For the text-containing cell, return its midpoint in [X, Y] coordinate format. 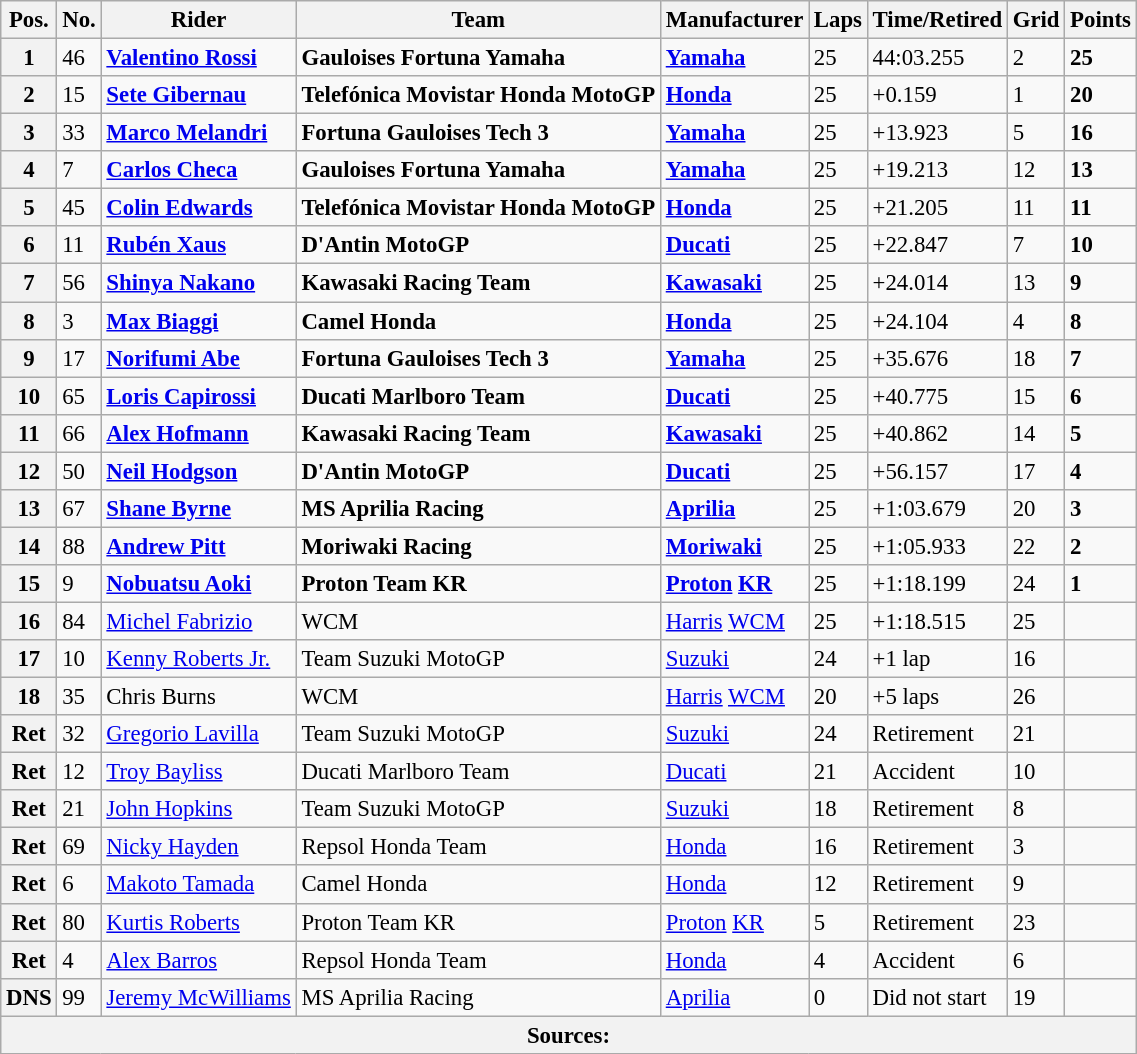
56 [79, 283]
26 [1036, 697]
No. [79, 20]
Points [1100, 20]
67 [79, 509]
44:03.255 [937, 58]
Andrew Pitt [198, 546]
+5 laps [937, 697]
Sources: [568, 1035]
Jeremy McWilliams [198, 997]
Team [478, 20]
Time/Retired [937, 20]
+40.775 [937, 396]
46 [79, 58]
+56.157 [937, 471]
88 [79, 546]
33 [79, 133]
Moriwaki [734, 546]
Colin Edwards [198, 208]
+1:18.199 [937, 584]
22 [1036, 546]
+24.014 [937, 283]
Manufacturer [734, 20]
Rubén Xaus [198, 245]
+22.847 [937, 245]
+35.676 [937, 358]
Alex Hofmann [198, 433]
Valentino Rossi [198, 58]
Neil Hodgson [198, 471]
Chris Burns [198, 697]
Nicky Hayden [198, 847]
Carlos Checa [198, 170]
99 [79, 997]
Rider [198, 20]
Troy Bayliss [198, 772]
Loris Capirossi [198, 396]
Pos. [29, 20]
Grid [1036, 20]
+24.104 [937, 321]
DNS [29, 997]
50 [79, 471]
32 [79, 734]
Shinya Nakano [198, 283]
Kenny Roberts Jr. [198, 659]
+1 lap [937, 659]
+1:18.515 [937, 621]
Alex Barros [198, 960]
69 [79, 847]
35 [79, 697]
+19.213 [937, 170]
Michel Fabrizio [198, 621]
+13.923 [937, 133]
84 [79, 621]
Shane Byrne [198, 509]
Laps [838, 20]
Kurtis Roberts [198, 922]
+1:05.933 [937, 546]
Makoto Tamada [198, 885]
+40.862 [937, 433]
+1:03.679 [937, 509]
80 [79, 922]
66 [79, 433]
Moriwaki Racing [478, 546]
Sete Gibernau [198, 95]
Max Biaggi [198, 321]
45 [79, 208]
Did not start [937, 997]
Marco Melandri [198, 133]
19 [1036, 997]
John Hopkins [198, 809]
Nobuatsu Aoki [198, 584]
Norifumi Abe [198, 358]
Gregorio Lavilla [198, 734]
23 [1036, 922]
+0.159 [937, 95]
0 [838, 997]
+21.205 [937, 208]
65 [79, 396]
